Identify which cell holds the provided text, then report its [X, Y] central coordinate. 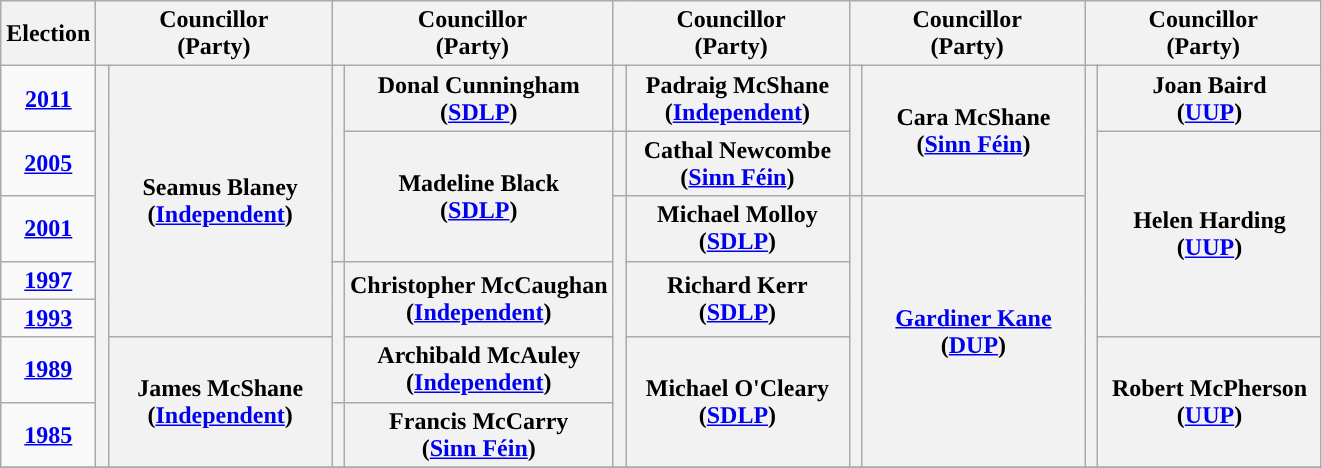
Michael O'Cleary (SDLP) [738, 402]
Gardiner Kane (DUP) [974, 332]
Madeline Black (SDLP) [478, 196]
1993 [48, 318]
2005 [48, 164]
Francis McCarry (Sinn Féin) [478, 434]
Helen Harding (UUP) [1210, 234]
Cathal Newcombe (Sinn Féin) [738, 164]
Election [48, 34]
Seamus Blaney (Independent) [220, 202]
Padraig McShane (Independent) [738, 98]
Christopher McCaughan (Independent) [478, 299]
Cara McShane (Sinn Féin) [974, 131]
Joan Baird (UUP) [1210, 98]
Richard Kerr (SDLP) [738, 299]
2001 [48, 228]
Donal Cunningham (SDLP) [478, 98]
2011 [48, 98]
Michael Molloy (SDLP) [738, 228]
1989 [48, 370]
1985 [48, 434]
Archibald McAuley (Independent) [478, 370]
James McShane (Independent) [220, 402]
Robert McPherson (UUP) [1210, 402]
1997 [48, 280]
